Locate the cell with the specified text and output its [x, y] center coordinate. 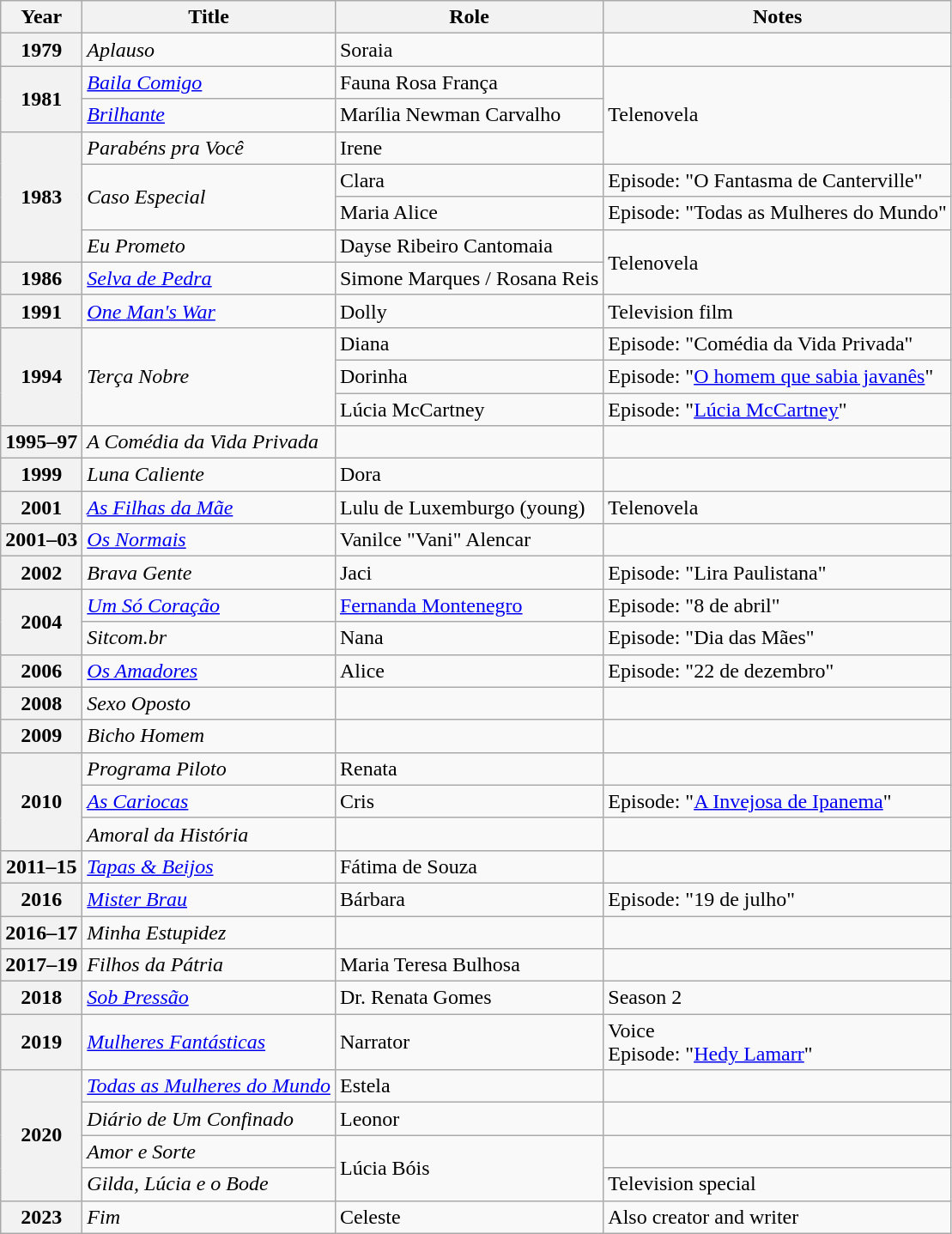
Diário de Um Confinado [209, 1119]
Episode: "Comédia da Vida Privada" [778, 343]
Lúcia McCartney [469, 410]
Renata [469, 769]
2020 [41, 1135]
Vanilce "Vani" Alencar [469, 540]
A Comédia da Vida Privada [209, 442]
Cris [469, 801]
Year [41, 17]
Mulheres Fantásticas [209, 1043]
Maria Alice [469, 213]
Episode: "Todas as Mulheres do Mundo" [778, 213]
Selva de Pedra [209, 278]
Eu Prometo [209, 246]
As Cariocas [209, 801]
Simone Marques / Rosana Reis [469, 278]
1999 [41, 475]
Gilda, Lúcia e o Bode [209, 1184]
Narrator [469, 1043]
Episode: "A Invejosa de Ipanema" [778, 801]
2001–03 [41, 540]
Fauna Rosa França [469, 82]
2016 [41, 899]
Bárbara [469, 899]
Bicho Homem [209, 736]
2018 [41, 998]
Diana [469, 343]
Os Normais [209, 540]
1995–97 [41, 442]
Irene [469, 148]
Brava Gente [209, 573]
Brilhante [209, 115]
Notes [778, 17]
Dr. Renata Gomes [469, 998]
Sitcom.br [209, 638]
Celeste [469, 1217]
Episode: "22 de dezembro" [778, 671]
Dora [469, 475]
Programa Piloto [209, 769]
Alice [469, 671]
Episode: "O homem que sabia javanês" [778, 376]
1983 [41, 197]
Lúcia Bóis [469, 1168]
Dolly [469, 311]
Maria Teresa Bulhosa [469, 965]
Amoral da História [209, 834]
2023 [41, 1217]
Minha Estupidez [209, 932]
Tapas & Beijos [209, 866]
One Man's War [209, 311]
Terça Nobre [209, 376]
Episode: "19 de julho" [778, 899]
Filhos da Pátria [209, 965]
2009 [41, 736]
2006 [41, 671]
Episode: "O Fantasma de Canterville" [778, 180]
Luna Caliente [209, 475]
1994 [41, 376]
Estela [469, 1086]
2001 [41, 508]
1991 [41, 311]
Television special [778, 1184]
Television film [778, 311]
Aplauso [209, 50]
2011–15 [41, 866]
2017–19 [41, 965]
2019 [41, 1043]
Lulu de Luxemburgo (young) [469, 508]
VoiceEpisode: "Hedy Lamarr" [778, 1043]
Fernanda Montenegro [469, 605]
Todas as Mulheres do Mundo [209, 1086]
2016–17 [41, 932]
Parabéns pra Você [209, 148]
Jaci [469, 573]
Mister Brau [209, 899]
Um Só Coração [209, 605]
Episode: "Lira Paulistana" [778, 573]
2008 [41, 703]
Season 2 [778, 998]
Episode: "Lúcia McCartney" [778, 410]
2002 [41, 573]
2004 [41, 622]
1986 [41, 278]
Baila Comigo [209, 82]
Amor e Sorte [209, 1152]
Role [469, 17]
Episode: "8 de abril" [778, 605]
Title [209, 17]
2010 [41, 801]
Dorinha [469, 376]
Sob Pressão [209, 998]
1979 [41, 50]
Episode: "Dia das Mães" [778, 638]
Soraia [469, 50]
Fim [209, 1217]
Marília Newman Carvalho [469, 115]
Also creator and writer [778, 1217]
Fátima de Souza [469, 866]
Os Amadores [209, 671]
Clara [469, 180]
Leonor [469, 1119]
Caso Especial [209, 197]
1981 [41, 99]
As Filhas da Mãe [209, 508]
Sexo Oposto [209, 703]
Dayse Ribeiro Cantomaia [469, 246]
Nana [469, 638]
